Capture the cell that displays the provided text and extract its (x, y) central coordinate. 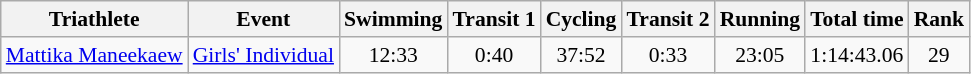
Cycling (582, 19)
Transit 2 (668, 19)
Girls' Individual (264, 55)
23:05 (760, 55)
0:33 (668, 55)
37:52 (582, 55)
Total time (856, 19)
0:40 (494, 55)
Triathlete (94, 19)
12:33 (393, 55)
Rank (940, 19)
Transit 1 (494, 19)
Event (264, 19)
29 (940, 55)
1:14:43.06 (856, 55)
Swimming (393, 19)
Mattika Maneekaew (94, 55)
Running (760, 19)
